Provide the (x, y) coordinate of the cell's center where the given text is located.  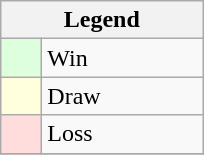
Loss (122, 134)
Legend (102, 20)
Win (122, 58)
Draw (122, 96)
